Determine the (X, Y) coordinate at the center of the cell enclosing the given text.  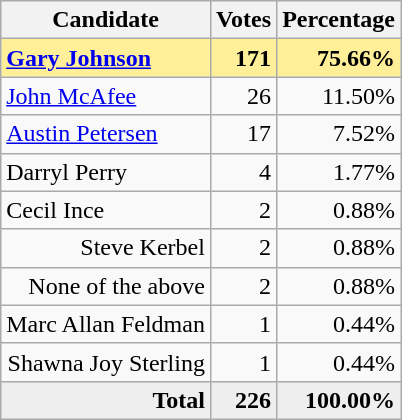
75.66% (339, 58)
226 (243, 400)
Cecil Ince (106, 210)
Total (106, 400)
Austin Petersen (106, 134)
None of the above (106, 286)
11.50% (339, 96)
26 (243, 96)
John McAfee (106, 96)
Steve Kerbel (106, 248)
Darryl Perry (106, 172)
Votes (243, 20)
17 (243, 134)
Shawna Joy Sterling (106, 362)
4 (243, 172)
Candidate (106, 20)
Marc Allan Feldman (106, 324)
7.52% (339, 134)
100.00% (339, 400)
1.77% (339, 172)
171 (243, 58)
Gary Johnson (106, 58)
Percentage (339, 20)
